Scan for the cell matching the given text and deliver its (x, y) coordinate at center. 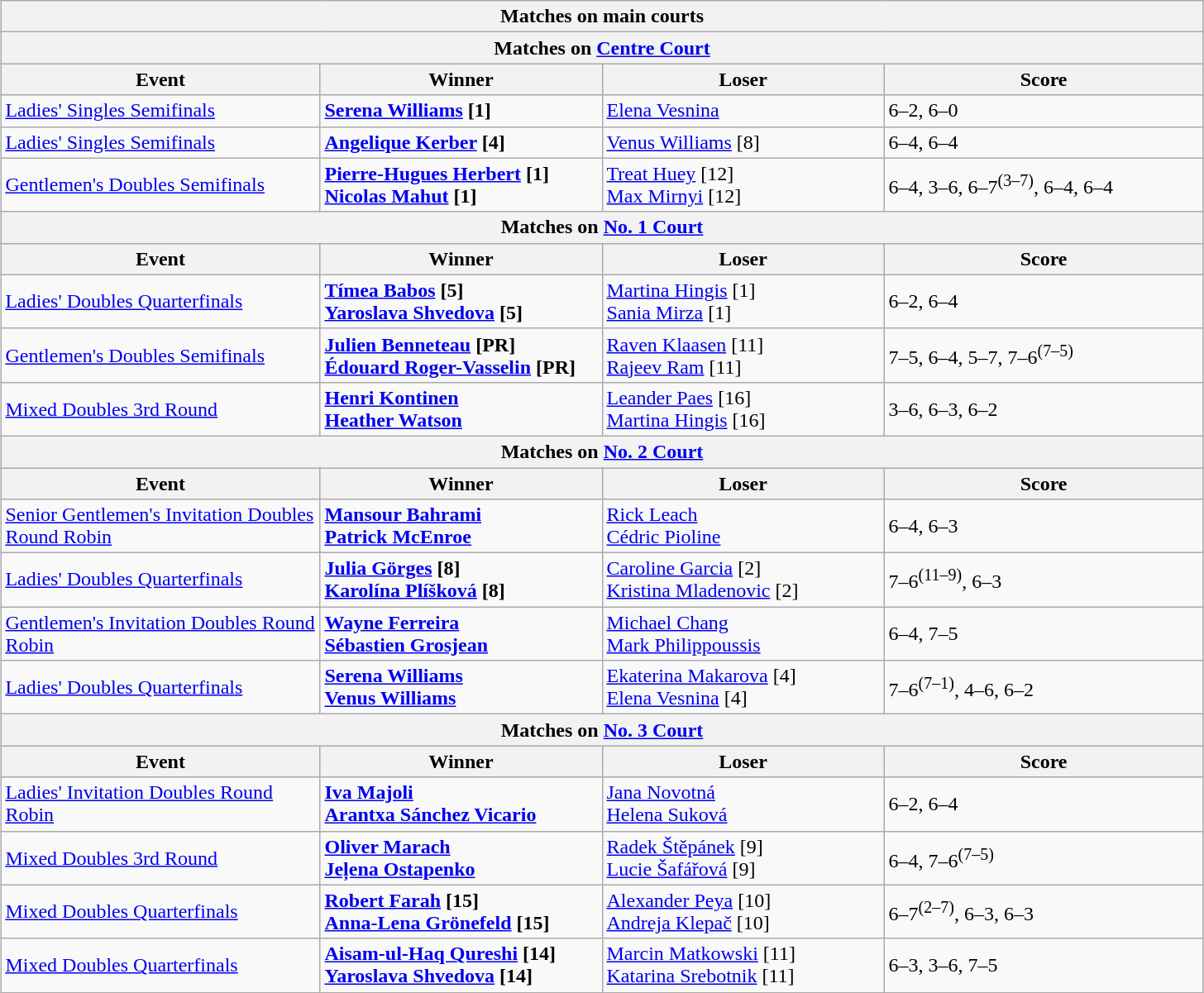
Venus Williams [8] (743, 142)
Pierre-Hugues Herbert [1] Nicolas Mahut [1] (461, 185)
Oliver Marach Jeļena Ostapenko (461, 858)
Leander Paes [16] Martina Hingis [16] (743, 408)
Gentlemen's Invitation Doubles Round Robin (160, 633)
Rick Leach Cédric Pioline (743, 526)
6–4, 6–3 (1044, 526)
Serena Williams [1] (461, 111)
Mansour Bahrami Patrick McEnroe (461, 526)
6–4, 3–6, 6–7(3–7), 6–4, 6–4 (1044, 185)
6–4, 7–6(7–5) (1044, 858)
6–4, 6–4 (1044, 142)
Matches on No. 1 Court (602, 227)
Tímea Babos [5] Yaroslava Shvedova [5] (461, 301)
Matches on No. 3 Court (602, 730)
Matches on No. 2 Court (602, 451)
7–6(11–9), 6–3 (1044, 580)
7–6(7–1), 4–6, 6–2 (1044, 688)
Raven Klaasen [11] Rajeev Ram [11] (743, 356)
Radek Štěpánek [9] Lucie Šafářová [9] (743, 858)
Marcin Matkowski [11] Katarina Srebotnik [11] (743, 966)
Wayne Ferreira Sébastien Grosjean (461, 633)
Julia Görges [8] Karolína Plíšková [8] (461, 580)
Angelique Kerber [4] (461, 142)
6–7(2–7), 6–3, 6–3 (1044, 911)
6–4, 7–5 (1044, 633)
Alexander Peya [10] Andreja Klepač [10] (743, 911)
Henri Kontinen Heather Watson (461, 408)
6–2, 6–0 (1044, 111)
Ekaterina Makarova [4] Elena Vesnina [4] (743, 688)
Robert Farah [15] Anna-Lena Grönefeld [15] (461, 911)
Matches on main courts (602, 17)
Martina Hingis [1] Sania Mirza [1] (743, 301)
3–6, 6–3, 6–2 (1044, 408)
Iva Majoli Arantxa Sánchez Vicario (461, 804)
Jana Novotná Helena Suková (743, 804)
6–3, 3–6, 7–5 (1044, 966)
Caroline Garcia [2] Kristina Mladenovic [2] (743, 580)
Michael Chang Mark Philippoussis (743, 633)
Ladies' Invitation Doubles Round Robin (160, 804)
Treat Huey [12] Max Mirnyi [12] (743, 185)
Serena Williams Venus Williams (461, 688)
Elena Vesnina (743, 111)
Matches on Centre Court (602, 48)
Senior Gentlemen's Invitation Doubles Round Robin (160, 526)
7–5, 6–4, 5–7, 7–6(7–5) (1044, 356)
Aisam-ul-Haq Qureshi [14] Yaroslava Shvedova [14] (461, 966)
Julien Benneteau [PR] Édouard Roger-Vasselin [PR] (461, 356)
